Scan for the cell matching the given text and deliver its [x, y] coordinate at center. 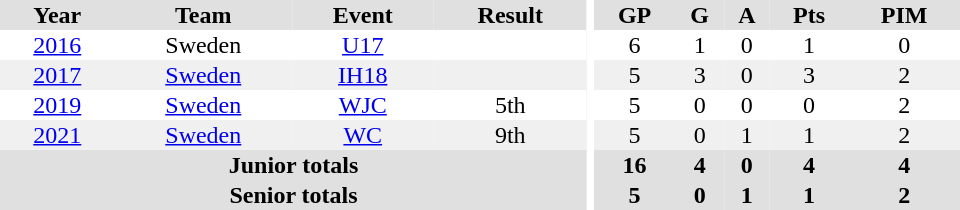
WC [363, 135]
Event [363, 15]
6 [635, 45]
2019 [58, 105]
PIM [904, 15]
2021 [58, 135]
Result [511, 15]
2017 [58, 75]
16 [635, 165]
9th [511, 135]
Junior totals [294, 165]
IH18 [363, 75]
Senior totals [294, 195]
5th [511, 105]
Team [204, 15]
A [747, 15]
U17 [363, 45]
GP [635, 15]
Pts [810, 15]
G [700, 15]
Year [58, 15]
WJC [363, 105]
2016 [58, 45]
